Extract the (x, y) coordinate from the center of the cell holding the provided text.  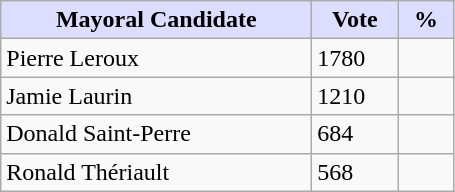
684 (355, 134)
568 (355, 172)
Ronald Thériault (156, 172)
1780 (355, 58)
Donald Saint-Perre (156, 134)
Mayoral Candidate (156, 20)
% (426, 20)
Vote (355, 20)
Jamie Laurin (156, 96)
Pierre Leroux (156, 58)
1210 (355, 96)
